Identify which cell holds the provided text, then report its [X, Y] central coordinate. 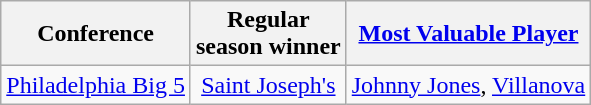
Philadelphia Big 5 [96, 85]
Most Valuable Player [468, 34]
Regular season winner [268, 34]
Conference [96, 34]
Johnny Jones, Villanova [468, 85]
Saint Joseph's [268, 85]
